Locate the cell with the specified text and output its [X, Y] center coordinate. 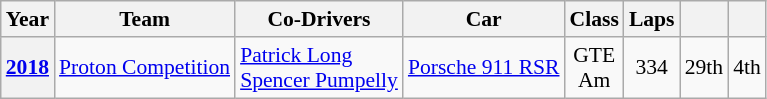
2018 [28, 68]
Team [144, 19]
Co-Drivers [319, 19]
Car [484, 19]
Proton Competition [144, 68]
334 [652, 68]
Laps [652, 19]
Year [28, 19]
Class [594, 19]
4th [747, 68]
GTEAm [594, 68]
29th [704, 68]
Patrick Long Spencer Pumpelly [319, 68]
Porsche 911 RSR [484, 68]
